Find where the given text appears and provide that cell's center as [x, y] coordinate. 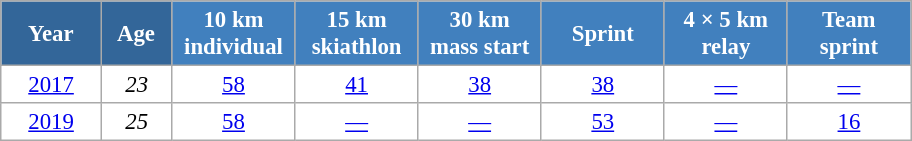
2019 [52, 122]
2017 [52, 85]
16 [848, 122]
Team sprint [848, 34]
30 km mass start [480, 34]
25 [136, 122]
Year [52, 34]
Sprint [602, 34]
53 [602, 122]
Age [136, 34]
15 km skiathlon [356, 34]
41 [356, 85]
4 × 5 km relay [726, 34]
10 km individual [234, 34]
23 [136, 85]
